Pinpoint the cell where the given text exists, returning its (x, y) midpoint coordinate. 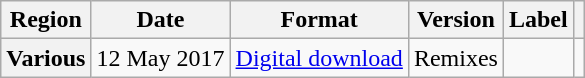
Region (46, 20)
Version (456, 20)
Label (538, 20)
12 May 2017 (160, 58)
Remixes (456, 58)
Digital download (319, 58)
Format (319, 20)
Various (46, 58)
Date (160, 20)
